Determine the (X, Y) coordinate at the center of the cell enclosing the given text.  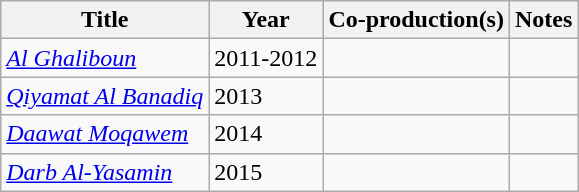
Darb Al-Yasamin (105, 172)
2011-2012 (266, 58)
Al Ghaliboun (105, 58)
Qiyamat Al Banadiq (105, 96)
Title (105, 20)
Notes (543, 20)
Co-production(s) (416, 20)
Daawat Moqawem (105, 134)
Year (266, 20)
2013 (266, 96)
2014 (266, 134)
2015 (266, 172)
